Detect which cell encompasses the target text, then output its [x, y] center coordinate. 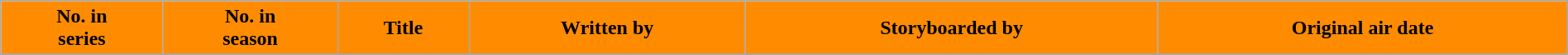
Written by [607, 28]
Storyboarded by [951, 28]
No. inseries [82, 28]
Title [404, 28]
No. inseason [250, 28]
Original air date [1363, 28]
